Extract the (X, Y) coordinate from the center of the cell holding the provided text.  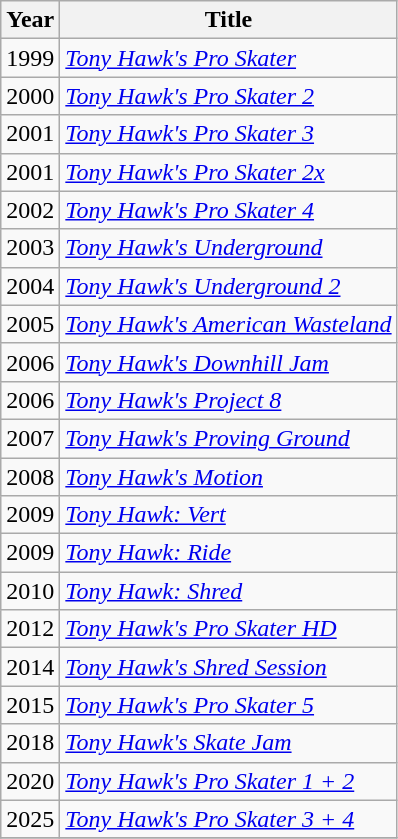
2007 (30, 438)
Tony Hawk's Pro Skater (228, 58)
2014 (30, 667)
Tony Hawk's Pro Skater 2x (228, 172)
2003 (30, 248)
Tony Hawk: Ride (228, 553)
2010 (30, 591)
Tony Hawk's Skate Jam (228, 743)
Tony Hawk's Proving Ground (228, 438)
Title (228, 20)
Tony Hawk's American Wasteland (228, 324)
Year (30, 20)
Tony Hawk's Motion (228, 477)
2025 (30, 819)
2004 (30, 286)
Tony Hawk: Vert (228, 515)
Tony Hawk's Pro Skater HD (228, 629)
2015 (30, 705)
1999 (30, 58)
Tony Hawk's Pro Skater 3 (228, 134)
Tony Hawk's Shred Session (228, 667)
Tony Hawk's Pro Skater 1 + 2 (228, 781)
Tony Hawk's Pro Skater 4 (228, 210)
2018 (30, 743)
Tony Hawk's Project 8 (228, 400)
Tony Hawk's Underground (228, 248)
2002 (30, 210)
2012 (30, 629)
Tony Hawk's Downhill Jam (228, 362)
Tony Hawk's Pro Skater 5 (228, 705)
2008 (30, 477)
Tony Hawk: Shred (228, 591)
2000 (30, 96)
Tony Hawk's Pro Skater 2 (228, 96)
Tony Hawk's Underground 2 (228, 286)
2005 (30, 324)
Tony Hawk's Pro Skater 3 + 4 (228, 819)
2020 (30, 781)
